Extract the (X, Y) coordinate from the center of the cell holding the provided text.  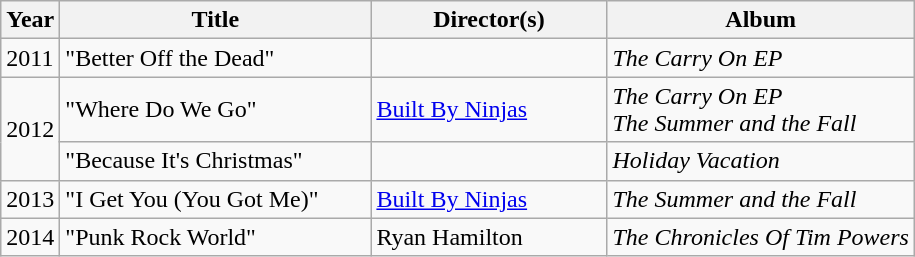
2014 (30, 237)
"Where Do We Go" (216, 110)
The Carry On EPThe Summer and the Fall (761, 110)
"Punk Rock World" (216, 237)
2013 (30, 199)
Holiday Vacation (761, 161)
Year (30, 20)
The Carry On EP (761, 58)
The Chronicles Of Tim Powers (761, 237)
Ryan Hamilton (489, 237)
The Summer and the Fall (761, 199)
Director(s) (489, 20)
2012 (30, 128)
"I Get You (You Got Me)" (216, 199)
Title (216, 20)
2011 (30, 58)
Album (761, 20)
"Because It's Christmas" (216, 161)
"Better Off the Dead" (216, 58)
